Detect which cell encompasses the target text, then output its (X, Y) center coordinate. 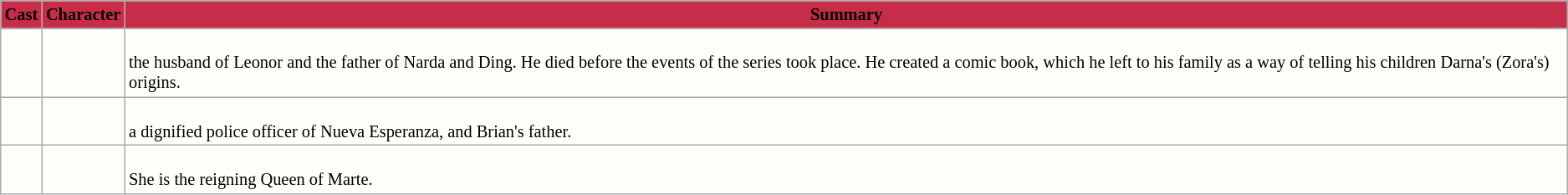
a dignified police officer of Nueva Esperanza, and Brian's father. (846, 121)
Summary (846, 14)
Cast (22, 14)
Character (84, 14)
She is the reigning Queen of Marte. (846, 169)
